Output the [X, Y] coordinate of the center of the cell containing the given text.  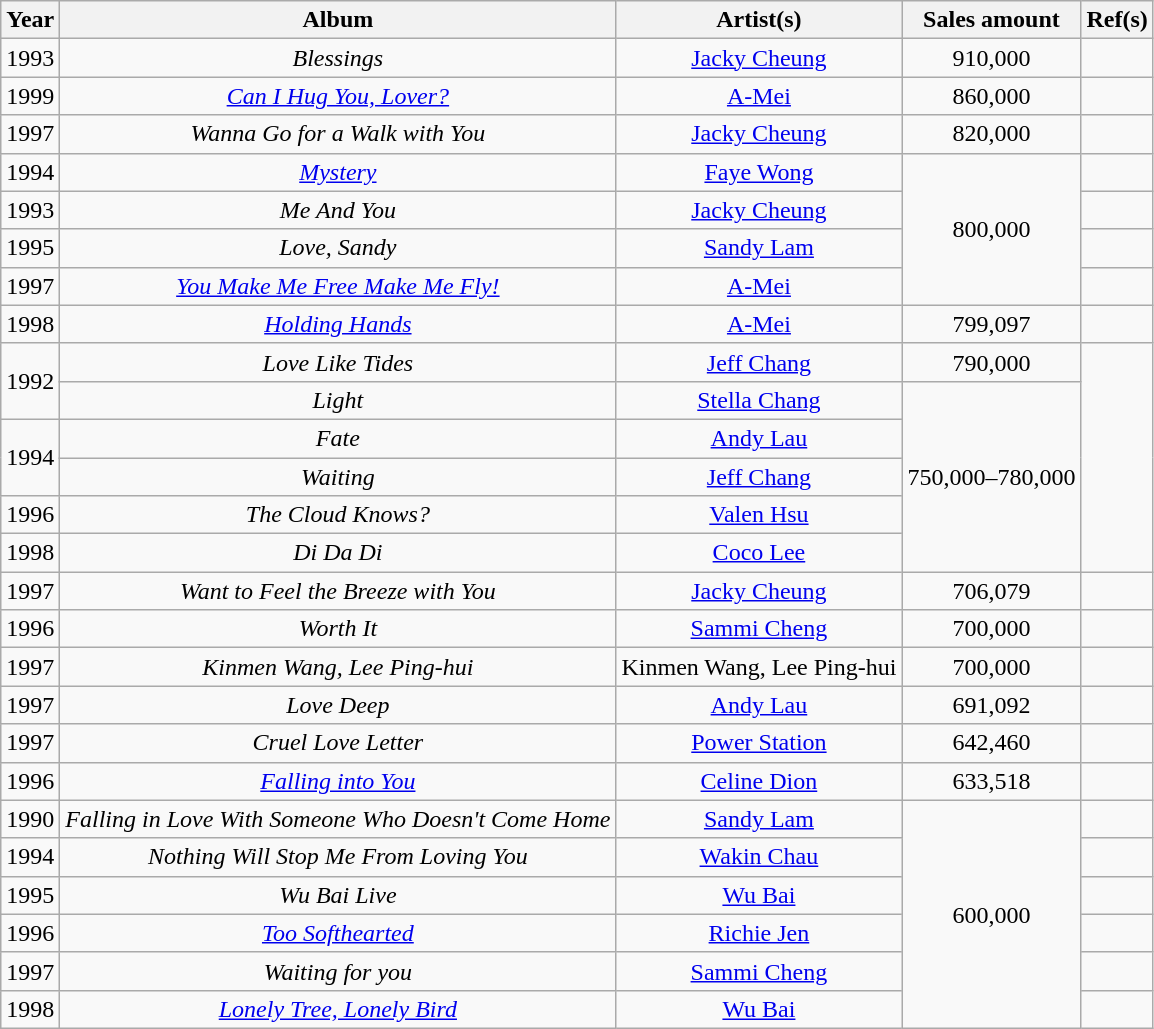
1999 [30, 96]
Falling in Love With Someone Who Doesn't Come Home [338, 819]
Waiting for you [338, 971]
Love Deep [338, 705]
Light [338, 400]
Love Like Tides [338, 362]
Album [338, 20]
1990 [30, 819]
Me And You [338, 210]
Wu Bai Live [338, 895]
Faye Wong [759, 172]
1992 [30, 381]
Blessings [338, 58]
Valen Hsu [759, 515]
Artist(s) [759, 20]
Stella Chang [759, 400]
Love, Sandy [338, 248]
Falling into You [338, 781]
790,000 [992, 362]
You Make Me Free Make Me Fly! [338, 286]
Want to Feel the Breeze with You [338, 591]
Fate [338, 438]
Celine Dion [759, 781]
Mystery [338, 172]
Worth It [338, 629]
691,092 [992, 705]
Nothing Will Stop Me From Loving You [338, 857]
Too Softhearted [338, 933]
642,460 [992, 743]
800,000 [992, 229]
Sales amount [992, 20]
Waiting [338, 477]
Coco Lee [759, 553]
706,079 [992, 591]
Cruel Love Letter [338, 743]
Can I Hug You, Lover? [338, 96]
Richie Jen [759, 933]
600,000 [992, 914]
910,000 [992, 58]
The Cloud Knows? [338, 515]
Di Da Di [338, 553]
Holding Hands [338, 324]
Ref(s) [1117, 20]
Wanna Go for a Walk with You [338, 134]
Year [30, 20]
860,000 [992, 96]
Lonely Tree, Lonely Bird [338, 1009]
750,000–780,000 [992, 476]
820,000 [992, 134]
633,518 [992, 781]
Power Station [759, 743]
Wakin Chau [759, 857]
799,097 [992, 324]
